Search for the cell housing the specified text and yield its (X, Y) center coordinate. 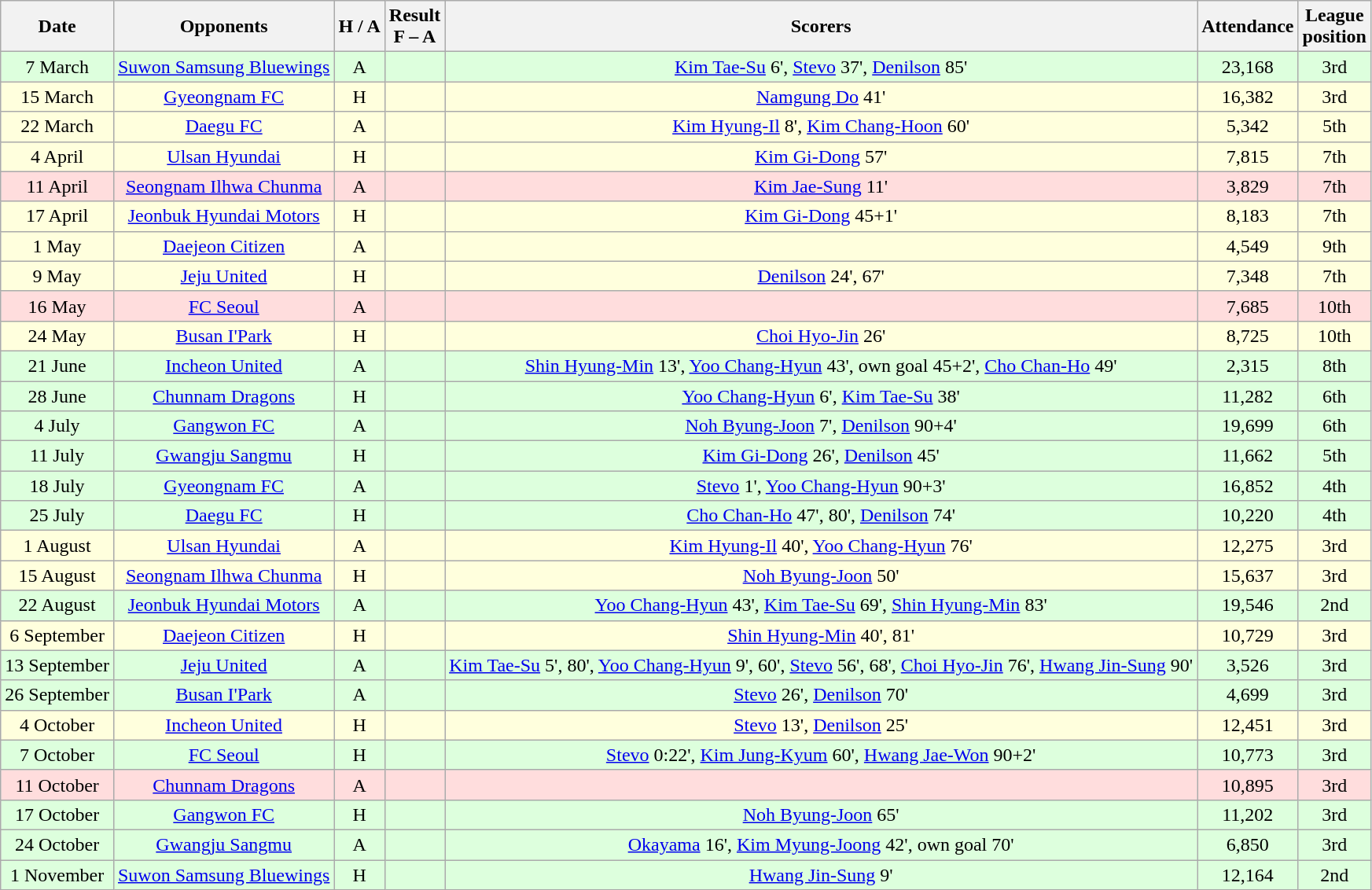
11,662 (1248, 456)
4,699 (1248, 695)
15 March (57, 97)
11,282 (1248, 395)
9 May (57, 276)
13 September (57, 665)
22 August (57, 605)
6 September (57, 635)
Opponents (223, 27)
H / A (359, 27)
15 August (57, 576)
7 March (57, 67)
24 October (57, 844)
7,685 (1248, 306)
11 April (57, 186)
ResultF – A (414, 27)
10,729 (1248, 635)
Kim Hyung-Il 8', Kim Chang-Hoon 60' (821, 127)
26 September (57, 695)
Kim Tae-Su 6', Stevo 37', Denilson 85' (821, 67)
7,815 (1248, 156)
16 May (57, 306)
Scorers (821, 27)
3,829 (1248, 186)
Namgung Do 41' (821, 97)
11,202 (1248, 815)
Kim Gi-Dong 45+1' (821, 216)
3,526 (1248, 665)
Noh Byung-Joon 7', Denilson 90+4' (821, 426)
Stevo 1', Yoo Chang-Hyun 90+3' (821, 486)
Yoo Chang-Hyun 6', Kim Tae-Su 38' (821, 395)
Kim Gi-Dong 26', Denilson 45' (821, 456)
6,850 (1248, 844)
22 March (57, 127)
11 July (57, 456)
Stevo 0:22', Kim Jung-Kyum 60', Hwang Jae-Won 90+2' (821, 755)
7,348 (1248, 276)
Leagueposition (1334, 27)
21 June (57, 366)
Stevo 13', Denilson 25' (821, 725)
10,220 (1248, 516)
Choi Hyo-Jin 26' (821, 336)
10,895 (1248, 785)
7 October (57, 755)
16,852 (1248, 486)
Kim Tae-Su 5', 80', Yoo Chang-Hyun 9', 60', Stevo 56', 68', Choi Hyo-Jin 76', Hwang Jin-Sung 90' (821, 665)
4 October (57, 725)
9th (1334, 246)
2,315 (1248, 366)
4 July (57, 426)
19,546 (1248, 605)
Kim Gi-Dong 57' (821, 156)
Attendance (1248, 27)
8,725 (1248, 336)
Okayama 16', Kim Myung-Joong 42', own goal 70' (821, 844)
12,164 (1248, 875)
Cho Chan-Ho 47', 80', Denilson 74' (821, 516)
Shin Hyung-Min 40', 81' (821, 635)
10,773 (1248, 755)
Kim Hyung-Il 40', Yoo Chang-Hyun 76' (821, 546)
17 October (57, 815)
Date (57, 27)
23,168 (1248, 67)
11 October (57, 785)
15,637 (1248, 576)
16,382 (1248, 97)
Noh Byung-Joon 50' (821, 576)
1 August (57, 546)
25 July (57, 516)
12,451 (1248, 725)
Stevo 26', Denilson 70' (821, 695)
8th (1334, 366)
5,342 (1248, 127)
24 May (57, 336)
28 June (57, 395)
Noh Byung-Joon 65' (821, 815)
Shin Hyung-Min 13', Yoo Chang-Hyun 43', own goal 45+2', Cho Chan-Ho 49' (821, 366)
Denilson 24', 67' (821, 276)
Yoo Chang-Hyun 43', Kim Tae-Su 69', Shin Hyung-Min 83' (821, 605)
4,549 (1248, 246)
19,699 (1248, 426)
17 April (57, 216)
18 July (57, 486)
12,275 (1248, 546)
1 November (57, 875)
4 April (57, 156)
1 May (57, 246)
8,183 (1248, 216)
Hwang Jin-Sung 9' (821, 875)
Kim Jae-Sung 11' (821, 186)
